Detect which cell encompasses the target text, then output its (x, y) center coordinate. 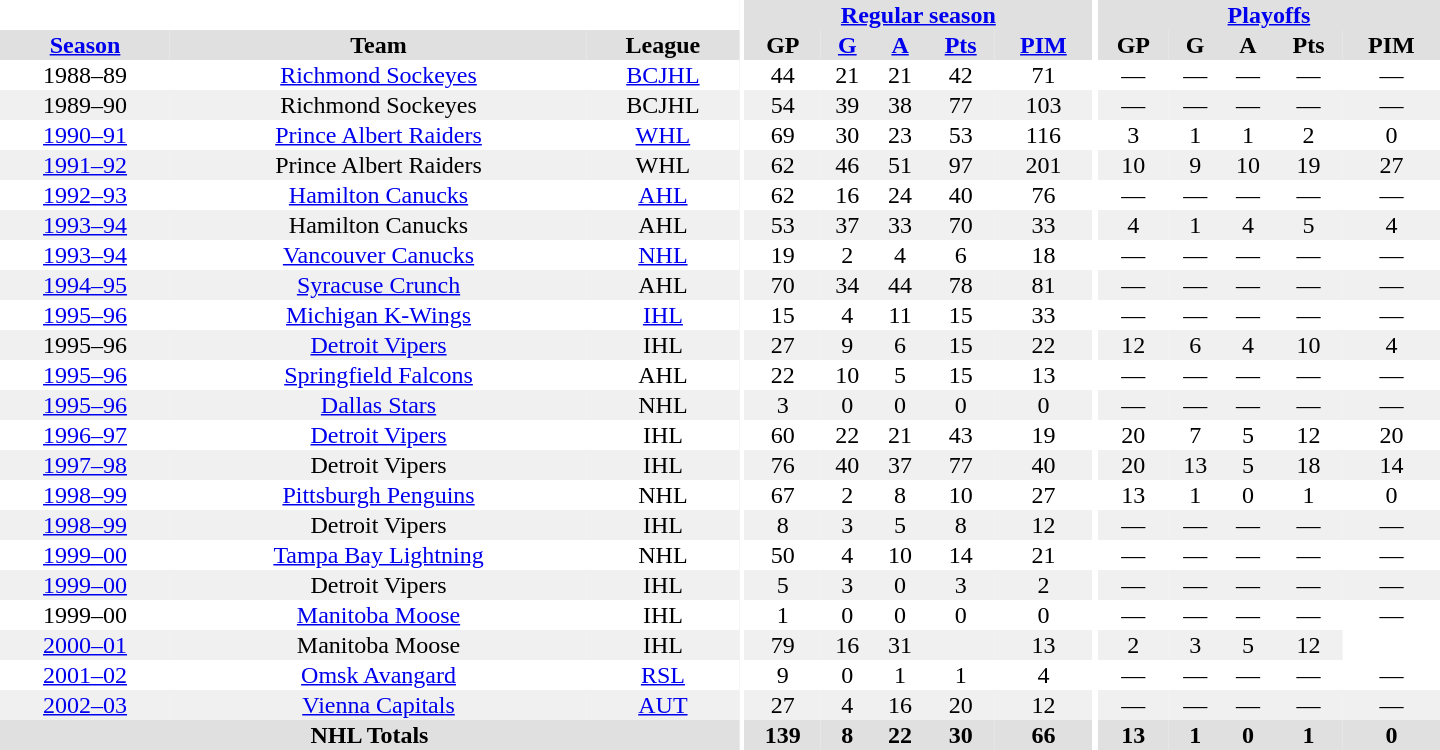
7 (1196, 435)
11 (900, 315)
1989–90 (85, 105)
139 (783, 735)
RSL (663, 675)
Syracuse Crunch (378, 285)
116 (1044, 135)
42 (960, 75)
1990–91 (85, 135)
23 (900, 135)
League (663, 45)
Team (378, 45)
1996–97 (85, 435)
31 (900, 645)
38 (900, 105)
NHL Totals (370, 735)
Regular season (918, 15)
2001–02 (85, 675)
24 (900, 195)
2000–01 (85, 645)
2002–03 (85, 705)
1988–89 (85, 75)
1992–93 (85, 195)
Season (85, 45)
103 (1044, 105)
50 (783, 555)
1991–92 (85, 165)
Michigan K-Wings (378, 315)
Tampa Bay Lightning (378, 555)
201 (1044, 165)
51 (900, 165)
1994–95 (85, 285)
1997–98 (85, 465)
46 (848, 165)
Playoffs (1269, 15)
69 (783, 135)
60 (783, 435)
78 (960, 285)
79 (783, 645)
71 (1044, 75)
Dallas Stars (378, 405)
54 (783, 105)
Omsk Avangard (378, 675)
Vancouver Canucks (378, 255)
43 (960, 435)
AUT (663, 705)
Pittsburgh Penguins (378, 495)
34 (848, 285)
81 (1044, 285)
Vienna Capitals (378, 705)
66 (1044, 735)
97 (960, 165)
39 (848, 105)
67 (783, 495)
Springfield Falcons (378, 375)
